From the cell containing the given text, extract its center point as (x, y) coordinate. 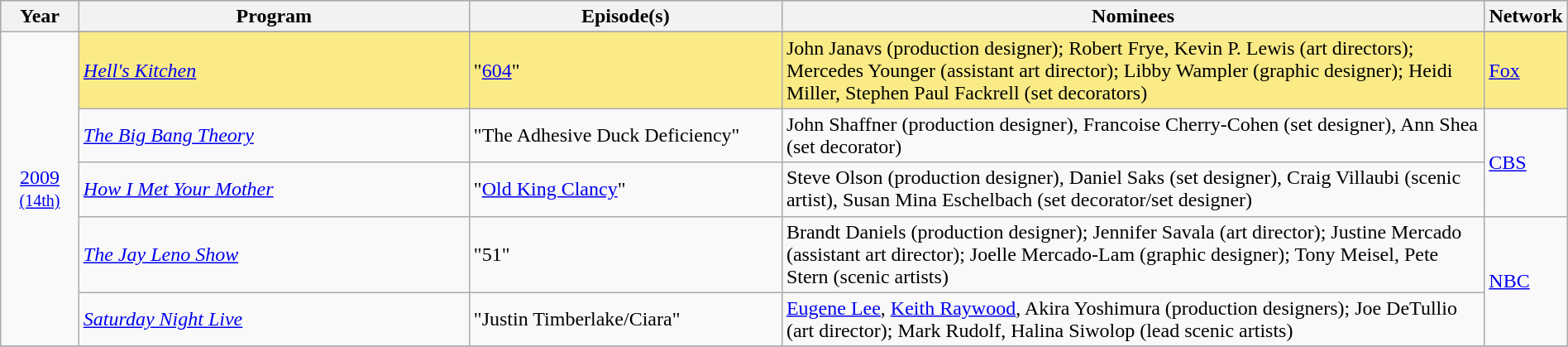
"51" (625, 254)
How I Met Your Mother (274, 189)
NBC (1526, 282)
Steve Olson (production designer), Daniel Saks (set designer), Craig Villaubi (scenic artist), Susan Mina Eschelbach (set decorator/set designer) (1133, 189)
"Old King Clancy" (625, 189)
CBS (1526, 162)
Eugene Lee, Keith Raywood, Akira Yoshimura (production designers); Joe DeTullio (art director); Mark Rudolf, Halina Siwolop (lead scenic artists) (1133, 320)
Nominees (1133, 17)
Network (1526, 17)
John Shaffner (production designer), Francoise Cherry-Cohen (set designer), Ann Shea (set decorator) (1133, 136)
Saturday Night Live (274, 320)
"604" (625, 70)
Episode(s) (625, 17)
"Justin Timberlake/Ciara" (625, 320)
Fox (1526, 70)
The Jay Leno Show (274, 254)
Program (274, 17)
Year (40, 17)
Hell's Kitchen (274, 70)
"The Adhesive Duck Deficiency" (625, 136)
2009(14th) (40, 189)
The Big Bang Theory (274, 136)
